For the text-containing cell, return its midpoint in (X, Y) coordinate format. 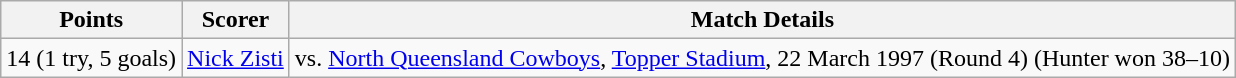
Points (92, 20)
Scorer (236, 20)
vs. North Queensland Cowboys, Topper Stadium, 22 March 1997 (Round 4) (Hunter won 38–10) (762, 58)
Nick Zisti (236, 58)
14 (1 try, 5 goals) (92, 58)
Match Details (762, 20)
